Search for the cell housing the specified text and yield its (X, Y) center coordinate. 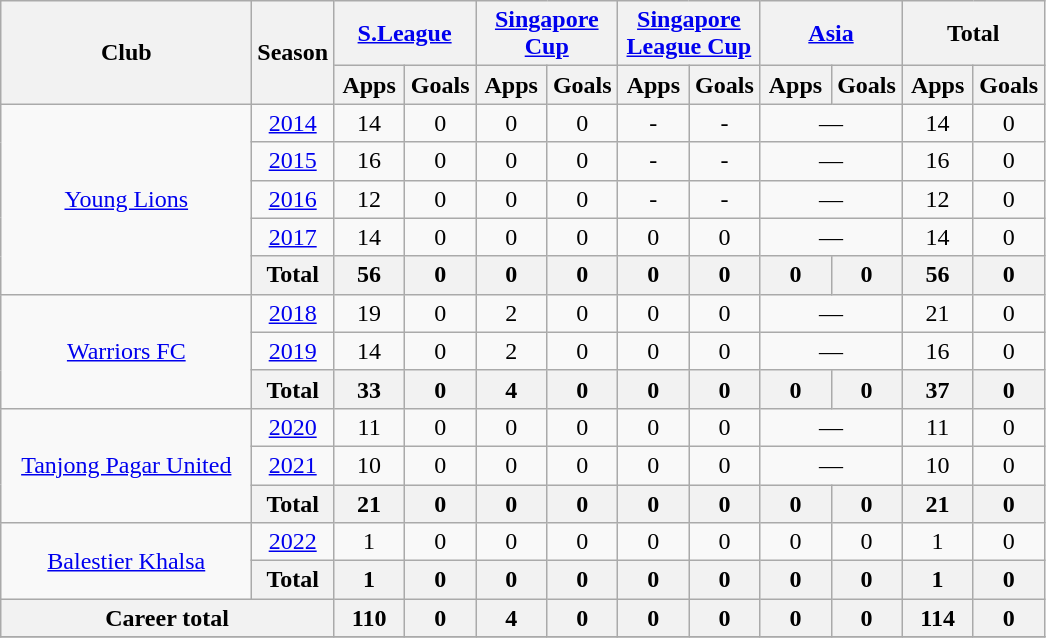
Tanjong Pagar United (126, 465)
Singapore Cup (547, 34)
Warriors FC (126, 351)
Young Lions (126, 199)
2022 (293, 542)
S.League (405, 34)
114 (938, 618)
Asia (831, 34)
2017 (293, 237)
2021 (293, 465)
2018 (293, 313)
Club (126, 52)
2019 (293, 351)
Career total (168, 618)
2015 (293, 161)
19 (370, 313)
SingaporeLeague Cup (689, 34)
Balestier Khalsa (126, 561)
Season (293, 52)
2014 (293, 123)
2016 (293, 199)
33 (370, 389)
37 (938, 389)
2020 (293, 427)
110 (370, 618)
